Scan for the cell matching the given text and deliver its [x, y] coordinate at center. 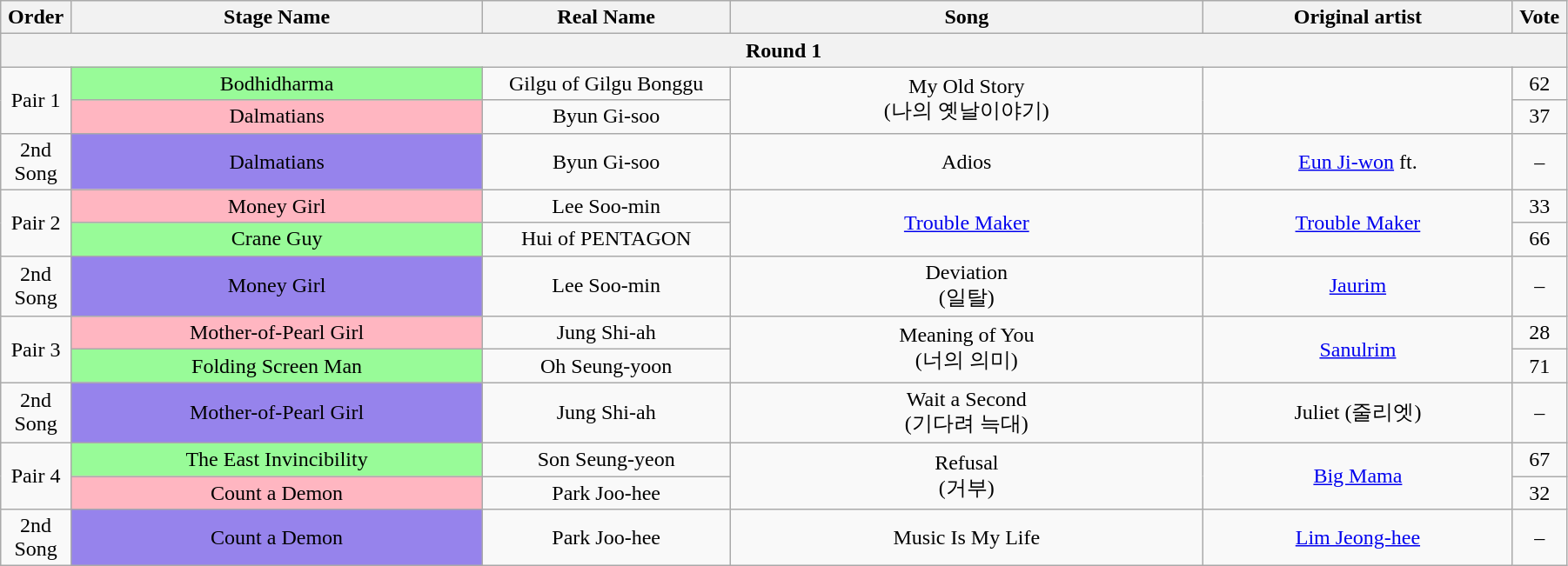
Jaurim [1357, 286]
Music Is My Life [967, 537]
Vote [1540, 17]
Meaning of You(너의 의미) [967, 350]
66 [1540, 239]
Eun Ji-won ft. [1357, 162]
The East Invincibility [277, 459]
Pair 4 [37, 476]
Sanulrim [1357, 350]
Original artist [1357, 17]
33 [1540, 206]
37 [1540, 117]
62 [1540, 83]
Crane Guy [277, 239]
Oh Seung-yoon [606, 366]
Stage Name [277, 17]
Deviation(일탈) [967, 286]
Refusal(거부) [967, 476]
Juliet (줄리엣) [1357, 413]
32 [1540, 493]
Bodhidharma [277, 83]
Folding Screen Man [277, 366]
Pair 2 [37, 223]
Order [37, 17]
67 [1540, 459]
My Old Story(나의 옛날이야기) [967, 100]
Real Name [606, 17]
Lim Jeong-hee [1357, 537]
Son Seung-yeon [606, 459]
28 [1540, 333]
Pair 3 [37, 350]
Pair 1 [37, 100]
Wait a Second(기다려 늑대) [967, 413]
Song [967, 17]
Round 1 [784, 50]
Hui of PENTAGON [606, 239]
71 [1540, 366]
Adios [967, 162]
Big Mama [1357, 476]
Gilgu of Gilgu Bonggu [606, 83]
